Return the [X, Y] coordinate for the center point of the cell that contains the specified text.  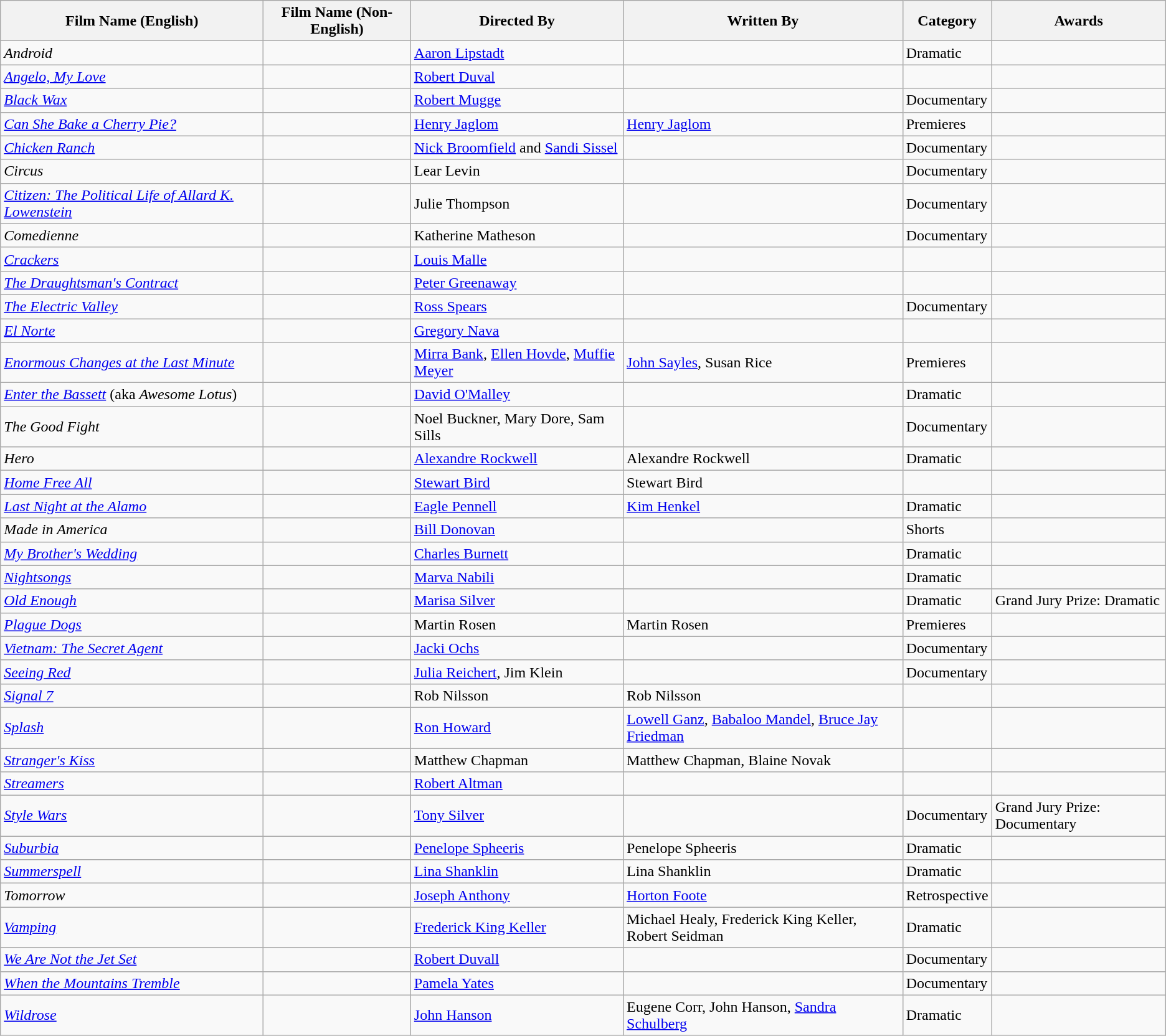
Style Wars [132, 816]
Circus [132, 171]
Shorts [947, 530]
Wildrose [132, 1015]
Frederick King Keller [517, 928]
Chicken Ranch [132, 148]
David O'Malley [517, 395]
Matthew Chapman [517, 760]
Katherine Matheson [517, 235]
Stranger's Kiss [132, 760]
Robert Duvall [517, 959]
El Norte [132, 331]
Tony Silver [517, 816]
Splash [132, 727]
Suburbia [132, 848]
John Sayles, Susan Rice [764, 362]
Category [947, 21]
Robert Duval [517, 77]
Pamela Yates [517, 983]
Nightsongs [132, 577]
Can She Bake a Cherry Pie? [132, 124]
Michael Healy, Frederick King Keller, Robert Seidman [764, 928]
The Good Fight [132, 427]
Directed By [517, 21]
The Electric Valley [132, 306]
Robert Altman [517, 784]
Retrospective [947, 895]
Lowell Ganz, Babaloo Mandel, Bruce Jay Friedman [764, 727]
Ron Howard [517, 727]
My Brother's Wedding [132, 553]
Robert Mugge [517, 100]
Enter the Bassett (aka Awesome Lotus) [132, 395]
Grand Jury Prize: Documentary [1079, 816]
Black Wax [132, 100]
Last Night at the Alamo [132, 506]
Marisa Silver [517, 601]
John Hanson [517, 1015]
Summerspell [132, 872]
Kim Henkel [764, 506]
Hero [132, 459]
Home Free All [132, 483]
Peter Greenaway [517, 283]
Lear Levin [517, 171]
Tomorrow [132, 895]
We Are Not the Jet Set [132, 959]
Julia Reichert, Jim Klein [517, 672]
Vamping [132, 928]
Android [132, 53]
Charles Burnett [517, 553]
Film Name (English) [132, 21]
Awards [1079, 21]
Julie Thompson [517, 203]
Bill Donovan [517, 530]
Enormous Changes at the Last Minute [132, 362]
When the Mountains Tremble [132, 983]
Eagle Pennell [517, 506]
The Draughtsman's Contract [132, 283]
Comedienne [132, 235]
Seeing Red [132, 672]
Plague Dogs [132, 624]
Marva Nabili [517, 577]
Jacki Ochs [517, 648]
Old Enough [132, 601]
Written By [764, 21]
Angelo, My Love [132, 77]
Streamers [132, 784]
Mirra Bank, Ellen Hovde, Muffie Meyer [517, 362]
Signal 7 [132, 695]
Nick Broomfield and Sandi Sissel [517, 148]
Ross Spears [517, 306]
Vietnam: The Secret Agent [132, 648]
Eugene Corr, John Hanson, Sandra Schulberg [764, 1015]
Citizen: The Political Life of Allard K. Lowenstein [132, 203]
Aaron Lipstadt [517, 53]
Grand Jury Prize: Dramatic [1079, 601]
Crackers [132, 259]
Horton Foote [764, 895]
Made in America [132, 530]
Joseph Anthony [517, 895]
Matthew Chapman, Blaine Novak [764, 760]
Film Name (Non-English) [337, 21]
Gregory Nava [517, 331]
Noel Buckner, Mary Dore, Sam Sills [517, 427]
Louis Malle [517, 259]
